Determine the [x, y] coordinate at the center of the cell enclosing the given text.  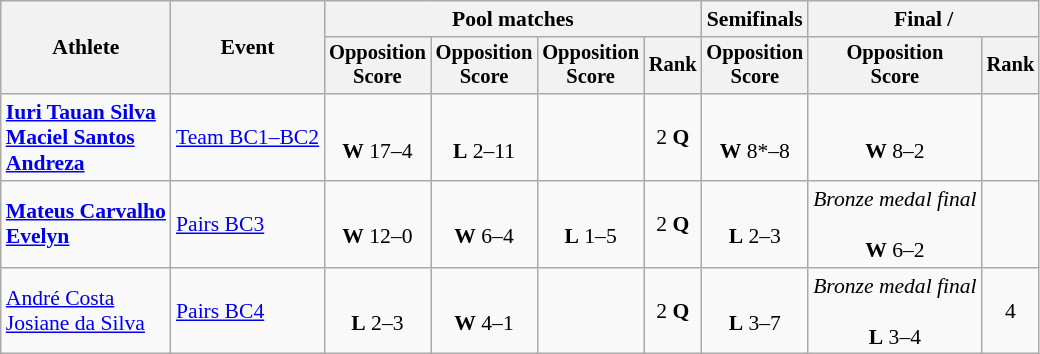
L 2–3 [754, 224]
Pool matches [512, 19]
Pairs BC3 [248, 224]
L 2–11 [484, 138]
Iuri Tauan SilvaMaciel SantosAndreza [86, 138]
W 12–0 [378, 224]
W 8*–8 [754, 138]
Final / [924, 19]
L 1–5 [590, 224]
Bronze medal finalW 6–2 [895, 224]
W 17–4 [378, 138]
W 8–2 [895, 138]
Event [248, 48]
Semifinals [754, 19]
Team BC1–BC2 [248, 138]
W 6–4 [484, 224]
Athlete [86, 48]
Mateus CarvalhoEvelyn [86, 224]
